Output the [X, Y] coordinate of the center of the cell containing the given text.  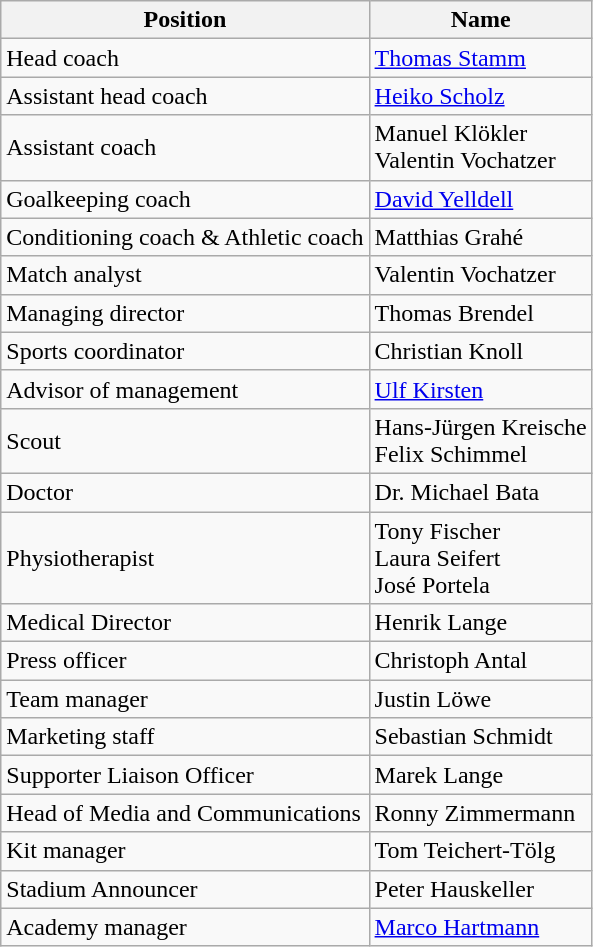
Press officer [185, 661]
Ulf Kirsten [480, 389]
Team manager [185, 699]
Match analyst [185, 275]
Goalkeeping coach [185, 199]
Hans-Jürgen Kreische Felix Schimmel [480, 440]
Supporter Liaison Officer [185, 775]
Academy manager [185, 927]
Ronny Zimmermann [480, 813]
Doctor [185, 492]
Advisor of management [185, 389]
Dr. Michael Bata [480, 492]
Medical Director [185, 623]
Conditioning coach & Athletic coach [185, 237]
Thomas Brendel [480, 313]
Marketing staff [185, 737]
Christian Knoll [480, 351]
Matthias Grahé [480, 237]
Henrik Lange [480, 623]
Physiotherapist [185, 558]
Christoph Antal [480, 661]
Assistant head coach [185, 96]
Managing director [185, 313]
Name [480, 20]
Valentin Vochatzer [480, 275]
Marek Lange [480, 775]
Kit manager [185, 851]
Tony Fischer Laura Seifert José Portela [480, 558]
Sebastian Schmidt [480, 737]
Head of Media and Communications [185, 813]
Tom Teichert-Tölg [480, 851]
Sports coordinator [185, 351]
Position [185, 20]
Manuel Klökler Valentin Vochatzer [480, 148]
Heiko Scholz [480, 96]
Peter Hauskeller [480, 889]
David Yelldell [480, 199]
Marco Hartmann [480, 927]
Assistant coach [185, 148]
Justin Löwe [480, 699]
Stadium Announcer [185, 889]
Thomas Stamm [480, 58]
Scout [185, 440]
Head coach [185, 58]
